Output the [x, y] coordinate of the center of the cell containing the given text.  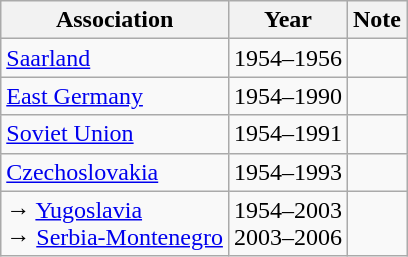
Czechoslovakia [115, 172]
Note [376, 20]
Saarland [115, 58]
1954–20032003–2006 [288, 224]
1954–1993 [288, 172]
1954–1990 [288, 96]
1954–1956 [288, 58]
1954–1991 [288, 134]
Association [115, 20]
→ Yugoslavia → Serbia-Montenegro [115, 224]
Soviet Union [115, 134]
Year [288, 20]
East Germany [115, 96]
